For the text-containing cell, return its midpoint in [x, y] coordinate format. 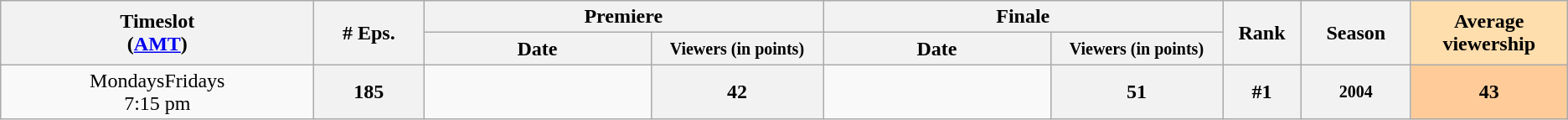
42 [737, 92]
185 [369, 92]
51 [1137, 92]
Season [1355, 33]
2004 [1355, 92]
43 [1489, 92]
Average viewership [1489, 33]
# Eps. [369, 33]
Premiere [623, 17]
#1 [1262, 92]
Timeslot(AMT) [157, 33]
Rank [1262, 33]
MondaysFridays 7:15 pm [157, 92]
Finale [1024, 17]
